Identify which cell holds the provided text, then report its [x, y] central coordinate. 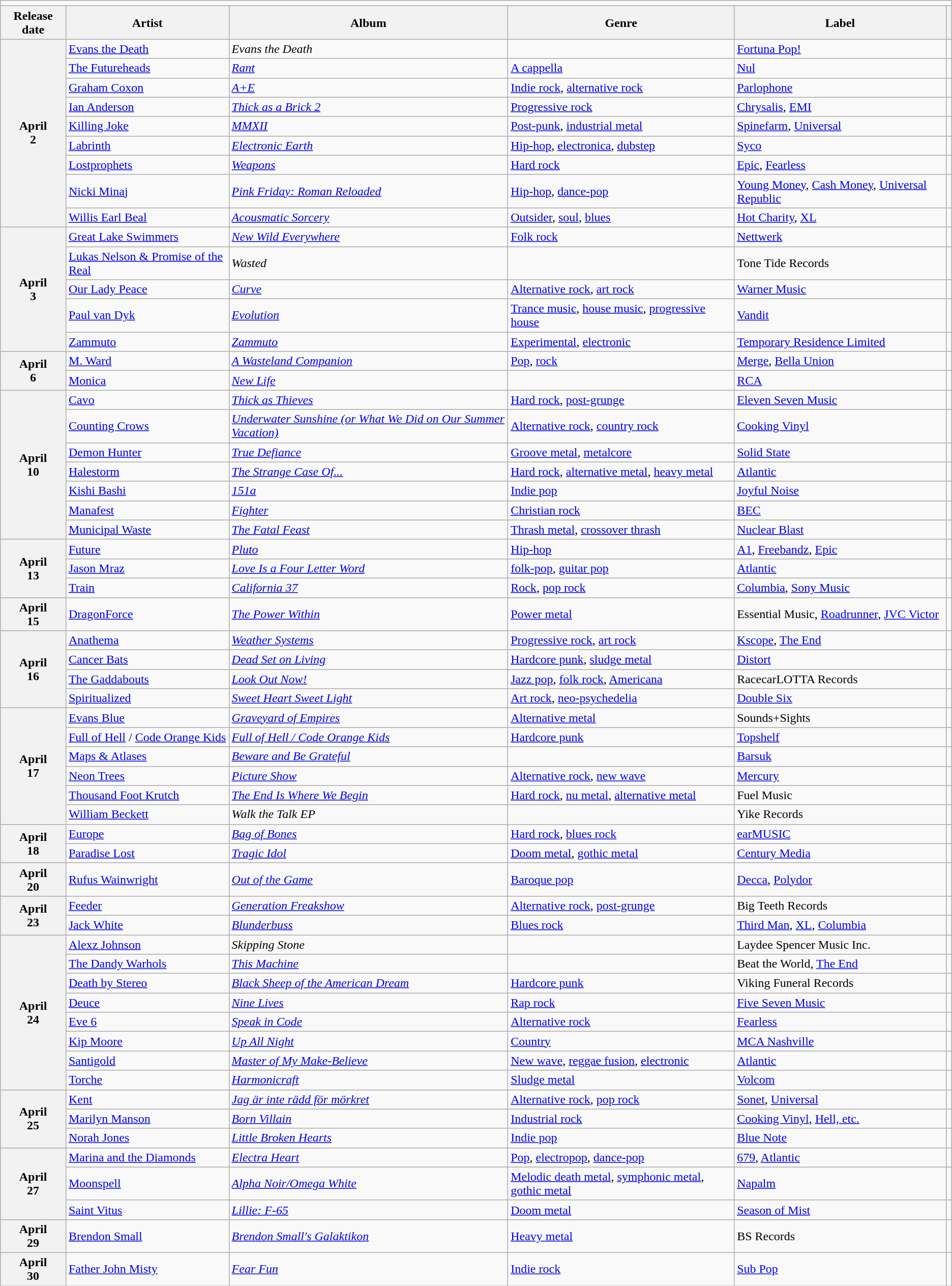
Nicki Minaj [147, 191]
Joyful Noise [840, 491]
Power metal [621, 613]
Torche [147, 1080]
Out of the Game [368, 879]
Speak in Code [368, 1022]
Folk rock [621, 237]
Napalm [840, 1183]
Doom metal, gothic metal [621, 853]
Pluto [368, 549]
Baroque pop [621, 879]
Rant [368, 68]
Nuclear Blast [840, 530]
Genre [621, 22]
Neon Trees [147, 776]
BS Records [840, 1236]
Artist [147, 22]
Hip-hop, electronica, dubstep [621, 145]
Tragic Idol [368, 853]
Rufus Wainwright [147, 879]
Alpha Noir/Omega White [368, 1183]
Thousand Foot Krutch [147, 795]
Electronic Earth [368, 145]
Eve 6 [147, 1022]
Art rock, neo-psychedelia [621, 698]
Yike Records [840, 814]
Progressive rock, art rock [621, 640]
April20 [34, 879]
April3 [34, 289]
New Life [368, 381]
679, Atlantic [840, 1157]
Outsider, soul, blues [621, 217]
Fuel Music [840, 795]
Born Villain [368, 1119]
Vandit [840, 315]
Jason Mraz [147, 568]
Laydee Spencer Music Inc. [840, 945]
April15 [34, 613]
Columbia, Sony Music [840, 588]
Nine Lives [368, 1003]
Hip-hop [621, 549]
Maps & Atlases [147, 756]
Underwater Sunshine (or What We Did on Our Summer Vacation) [368, 426]
Warner Music [840, 289]
Sub Pop [840, 1269]
April17 [34, 766]
Distort [840, 660]
Sludge metal [621, 1080]
Our Lady Peace [147, 289]
Marina and the Diamonds [147, 1157]
Wasted [368, 262]
Doom metal [621, 1210]
Melodic death metal, symphonic metal, gothic metal [621, 1183]
Tone Tide Records [840, 262]
Volcom [840, 1080]
Cavo [147, 400]
Death by Stereo [147, 983]
Lukas Nelson & Promise of the Real [147, 262]
MCA Nashville [840, 1041]
Post-punk, industrial metal [621, 126]
Willis Earl Beal [147, 217]
Love Is a Four Letter Word [368, 568]
The Strange Case Of... [368, 472]
Evans Blue [147, 718]
Topshelf [840, 737]
Thick as a Brick 2 [368, 107]
Trance music, house music, progressive house [621, 315]
Brendon Small [147, 1236]
April23 [34, 915]
Solid State [840, 452]
Groove metal, metalcore [621, 452]
April18 [34, 843]
Rap rock [621, 1003]
Experimental, electronic [621, 342]
Eleven Seven Music [840, 400]
Counting Crows [147, 426]
Hard rock, alternative metal, heavy metal [621, 472]
Kscope, The End [840, 640]
Fearless [840, 1022]
The Fatal Feast [368, 530]
Acousmatic Sorcery [368, 217]
Alternative rock, art rock [621, 289]
This Machine [368, 964]
Monica [147, 381]
Blues rock [621, 925]
151a [368, 491]
Fortuna Pop! [840, 49]
April27 [34, 1183]
Brendon Small's Galaktikon [368, 1236]
Essential Music, Roadrunner, JVC Victor [840, 613]
Merge, Bella Union [840, 361]
Release date [34, 22]
Label [840, 22]
Industrial rock [621, 1119]
Progressive rock [621, 107]
April13 [34, 568]
Double Six [840, 698]
MMXII [368, 126]
Look Out Now! [368, 679]
Spiritualized [147, 698]
Nul [840, 68]
Harmonicraft [368, 1080]
Syco [840, 145]
Alternative metal [621, 718]
Skipping Stone [368, 945]
April10 [34, 465]
Cancer Bats [147, 660]
Barsuk [840, 756]
Generation Freakshow [368, 905]
Kent [147, 1099]
Pink Friday: Roman Reloaded [368, 191]
Jack White [147, 925]
Alternative rock, post-grunge [621, 905]
Century Media [840, 853]
Alexz Johnson [147, 945]
Alternative rock, new wave [621, 776]
A cappella [621, 68]
April24 [34, 1012]
Thrash metal, crossover thrash [621, 530]
Album [368, 22]
The Power Within [368, 613]
Black Sheep of the American Dream [368, 983]
Marilyn Manson [147, 1119]
The Futureheads [147, 68]
Beat the World, The End [840, 964]
Dead Set on Living [368, 660]
Cooking Vinyl, Hell, etc. [840, 1119]
Indie rock [621, 1269]
Deuce [147, 1003]
Fear Fun [368, 1269]
Alternative rock [621, 1022]
Hard rock, post-grunge [621, 400]
Kishi Bashi [147, 491]
A+E [368, 87]
Sounds+Sights [840, 718]
Manafest [147, 510]
Alternative rock, pop rock [621, 1099]
Alternative rock, country rock [621, 426]
Hard rock, nu metal, alternative metal [621, 795]
Train [147, 588]
Lillie: F-65 [368, 1210]
Blue Note [840, 1138]
Hardcore punk, sludge metal [621, 660]
Picture Show [368, 776]
Master of My Make-Believe [368, 1061]
A Wasteland Companion [368, 361]
Beware and Be Grateful [368, 756]
Bag of Bones [368, 834]
Graveyard of Empires [368, 718]
Parlophone [840, 87]
Municipal Waste [147, 530]
Sweet Heart Sweet Light [368, 698]
The Dandy Warhols [147, 964]
The End Is Where We Begin [368, 795]
Sonet, Universal [840, 1099]
folk-pop, guitar pop [621, 568]
True Defiance [368, 452]
Demon Hunter [147, 452]
Young Money, Cash Money, Universal Republic [840, 191]
Evolution [368, 315]
Fighter [368, 510]
Chrysalis, EMI [840, 107]
April30 [34, 1269]
Paul van Dyk [147, 315]
Norah Jones [147, 1138]
Hip-hop, dance-pop [621, 191]
Country [621, 1041]
Indie rock, alternative rock [621, 87]
April29 [34, 1236]
Lostprophets [147, 165]
Mercury [840, 776]
Kip Moore [147, 1041]
April2 [34, 133]
New wave, reggae fusion, electronic [621, 1061]
Christian rock [621, 510]
Paradise Lost [147, 853]
April16 [34, 669]
California 37 [368, 588]
Future [147, 549]
Anathema [147, 640]
BEC [840, 510]
William Beckett [147, 814]
Third Man, XL, Columbia [840, 925]
Saint Vitus [147, 1210]
Pop, rock [621, 361]
Temporary Residence Limited [840, 342]
earMUSIC [840, 834]
Killing Joke [147, 126]
Little Broken Hearts [368, 1138]
Walk the Talk EP [368, 814]
DragonForce [147, 613]
RCA [840, 381]
Weather Systems [368, 640]
Jag är inte rädd för mörkret [368, 1099]
Hard rock, blues rock [621, 834]
Viking Funeral Records [840, 983]
Feeder [147, 905]
Thick as Thieves [368, 400]
Labrinth [147, 145]
Season of Mist [840, 1210]
Jazz pop, folk rock, Americana [621, 679]
A1, Freebandz, Epic [840, 549]
Halestorm [147, 472]
Heavy metal [621, 1236]
Great Lake Swimmers [147, 237]
April25 [34, 1119]
Up All Night [368, 1041]
Europe [147, 834]
Weapons [368, 165]
Santigold [147, 1061]
Curve [368, 289]
Hot Charity, XL [840, 217]
Decca, Polydor [840, 879]
April6 [34, 371]
Pop, electropop, dance-pop [621, 1157]
Spinefarm, Universal [840, 126]
Ian Anderson [147, 107]
Graham Coxon [147, 87]
RacecarLOTTA Records [840, 679]
Hard rock [621, 165]
Father John Misty [147, 1269]
M. Ward [147, 361]
The Gaddabouts [147, 679]
Moonspell [147, 1183]
Big Teeth Records [840, 905]
Five Seven Music [840, 1003]
Blunderbuss [368, 925]
Nettwerk [840, 237]
New Wild Everywhere [368, 237]
Rock, pop rock [621, 588]
Cooking Vinyl [840, 426]
Electra Heart [368, 1157]
Epic, Fearless [840, 165]
